Return (x, y) of the center of cell containing provided text 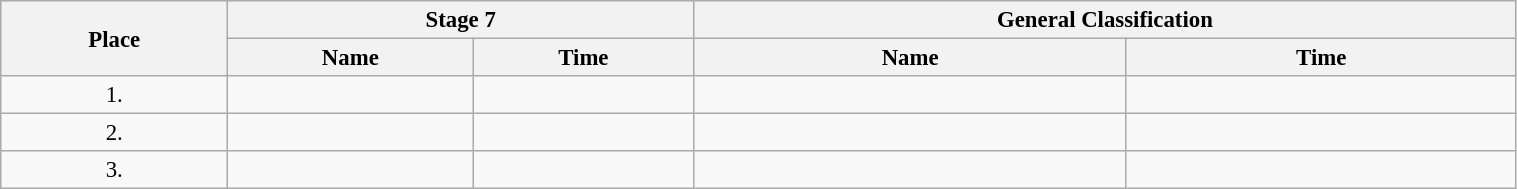
3. (114, 170)
1. (114, 95)
Stage 7 (461, 20)
Place (114, 38)
2. (114, 133)
General Classification (1105, 20)
